Identify which cell holds the provided text, then report its [x, y] central coordinate. 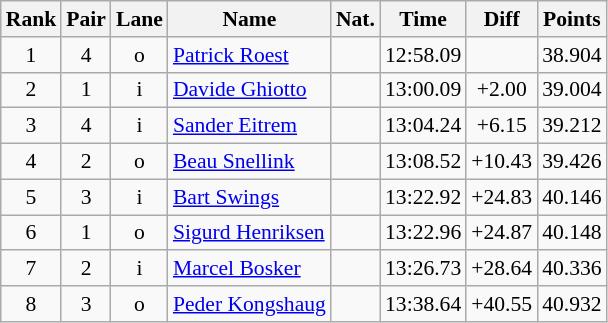
38.904 [572, 55]
Patrick Roest [250, 55]
Sigurd Henriksen [250, 233]
Lane [140, 19]
Sander Eitrem [250, 126]
Pair [86, 19]
+40.55 [502, 304]
7 [32, 269]
Points [572, 19]
+24.87 [502, 233]
13:22.92 [423, 197]
Rank [32, 19]
39.212 [572, 126]
13:08.52 [423, 162]
+2.00 [502, 90]
Davide Ghiotto [250, 90]
40.148 [572, 233]
Bart Swings [250, 197]
13:38.64 [423, 304]
+6.15 [502, 126]
6 [32, 233]
40.336 [572, 269]
5 [32, 197]
Name [250, 19]
39.426 [572, 162]
Marcel Bosker [250, 269]
+28.64 [502, 269]
Diff [502, 19]
12:58.09 [423, 55]
Nat. [356, 19]
40.146 [572, 197]
+10.43 [502, 162]
Beau Snellink [250, 162]
39.004 [572, 90]
13:26.73 [423, 269]
13:00.09 [423, 90]
13:22.96 [423, 233]
Peder Kongshaug [250, 304]
40.932 [572, 304]
13:04.24 [423, 126]
+24.83 [502, 197]
8 [32, 304]
Time [423, 19]
